Return the [X, Y] coordinate for the center point of the cell that contains the specified text.  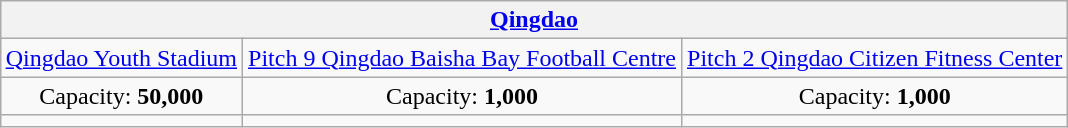
Capacity: 50,000 [121, 96]
Pitch 9 Qingdao Baisha Bay Football Centre [462, 58]
Pitch 2 Qingdao Citizen Fitness Center [875, 58]
Qingdao [534, 20]
Qingdao Youth Stadium [121, 58]
